Locate the cell with the specified text and output its [X, Y] center coordinate. 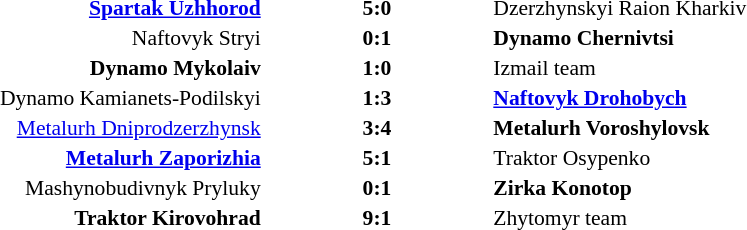
1:0 [378, 68]
5:1 [378, 158]
3:4 [378, 128]
1:3 [378, 98]
